Scan for the cell matching the given text and deliver its [X, Y] coordinate at center. 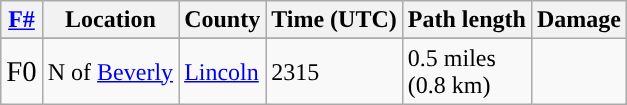
Lincoln [222, 72]
Damage [578, 20]
County [222, 20]
Time (UTC) [334, 20]
0.5 miles (0.8 km) [466, 72]
N of Beverly [110, 72]
Path length [466, 20]
Location [110, 20]
2315 [334, 72]
F0 [22, 72]
F# [22, 20]
